Return (X, Y) of the center of cell containing provided text 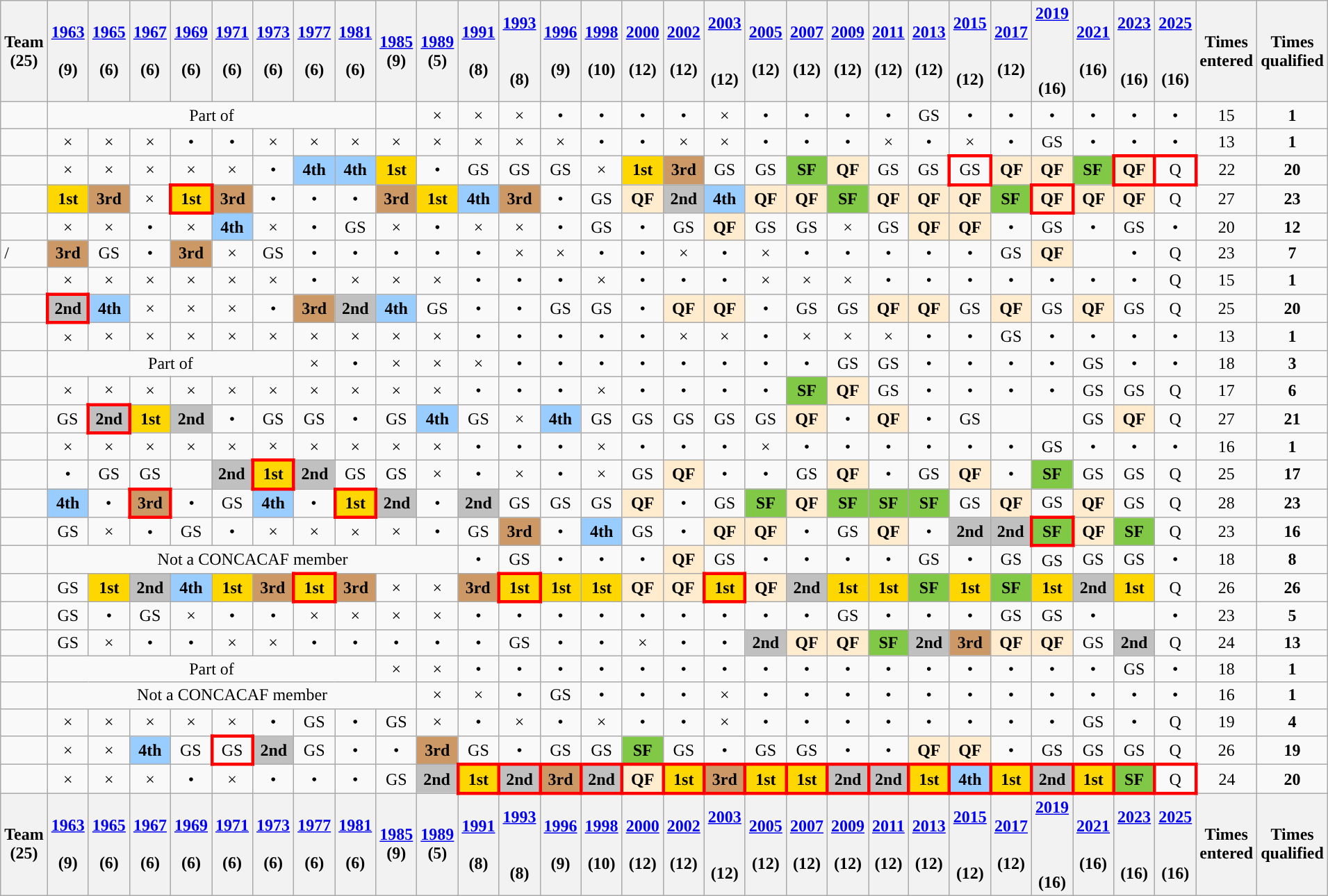
12 (1293, 227)
28 (1227, 503)
6 (1293, 390)
4 (1293, 722)
5 (1293, 615)
22 (1227, 169)
21 (1293, 418)
/ (24, 254)
3 (1293, 363)
7 (1293, 254)
8 (1293, 560)
